Return the [x, y] coordinate for the center point of the cell that contains the specified text.  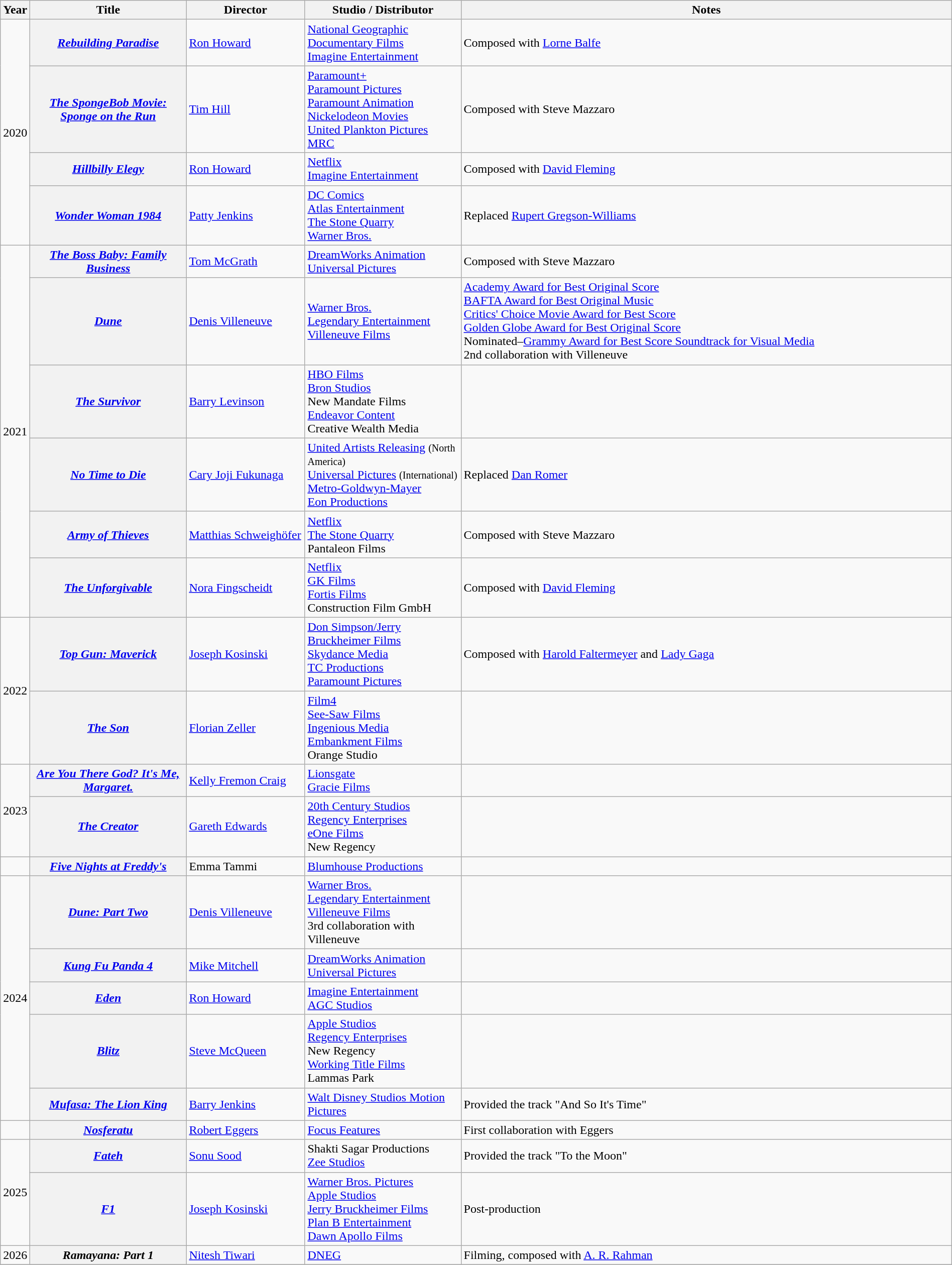
2020 [15, 133]
Shakti Sagar ProductionsZee Studios [383, 1156]
The SpongeBob Movie: Sponge on the Run [108, 109]
Director [246, 10]
Dune [108, 321]
Film4See-Saw FilmsIngenious MediaEmbankment FilmsOrange Studio [383, 728]
LionsgateGracie Films [383, 780]
Emma Tammi [246, 866]
Rebuilding Paradise [108, 43]
Year [15, 10]
Title [108, 10]
2021 [15, 431]
Warner Bros.Legendary EntertainmentVilleneuve Films3rd collaboration with Villeneuve [383, 912]
Barry Jenkins [246, 1104]
Blitz [108, 1051]
Mike Mitchell [246, 965]
2026 [15, 1255]
Replaced Dan Romer [706, 475]
Tim Hill [246, 109]
Warner Bros.Legendary EntertainmentVilleneuve Films [383, 321]
Focus Features [383, 1130]
2024 [15, 998]
Studio / Distributor [383, 10]
Tom McGrath [246, 261]
Nora Fingscheidt [246, 588]
Nosferatu [108, 1130]
HBO FilmsBron StudiosNew Mandate FilmsEndeavor ContentCreative Wealth Media [383, 401]
Fateh [108, 1156]
Robert Eggers [246, 1130]
Top Gun: Maverick [108, 654]
Provided the track "To the Moon" [706, 1156]
Replaced Rupert Gregson-Williams [706, 215]
DNEG [383, 1255]
Eden [108, 998]
20th Century StudiosRegency EnterpriseseOne FilmsNew Regency [383, 827]
Provided the track "And So It's Time" [706, 1104]
National Geographic Documentary FilmsImagine Entertainment [383, 43]
Apple StudiosRegency EnterprisesNew RegencyWorking Title FilmsLammas Park [383, 1051]
Five Nights at Freddy's [108, 866]
Matthias Schweighöfer [246, 534]
Kung Fu Panda 4 [108, 965]
Filming, composed with A. R. Rahman [706, 1255]
Hillbilly Elegy [108, 169]
The Unforgivable [108, 588]
2022 [15, 691]
NetflixThe Stone QuarryPantaleon Films [383, 534]
Sonu Sood [246, 1156]
Florian Zeller [246, 728]
Paramount+Paramount PicturesParamount AnimationNickelodeon MoviesUnited Plankton PicturesMRC [383, 109]
NetflixGK FilmsFortis FilmsConstruction Film GmbH [383, 588]
NetflixImagine Entertainment [383, 169]
Patty Jenkins [246, 215]
DC ComicsAtlas EntertainmentThe Stone QuarryWarner Bros. [383, 215]
Blumhouse Productions [383, 866]
The Boss Baby: Family Business [108, 261]
Walt Disney Studios Motion Pictures [383, 1104]
2023 [15, 811]
Don Simpson/Jerry Bruckheimer FilmsSkydance MediaTC ProductionsParamount Pictures [383, 654]
The Creator [108, 827]
Army of Thieves [108, 534]
Ramayana: Part 1 [108, 1255]
The Son [108, 728]
No Time to Die [108, 475]
Composed with Lorne Balfe [706, 43]
Are You There God? It's Me, Margaret. [108, 780]
Post-production [706, 1209]
Nitesh Tiwari [246, 1255]
First collaboration with Eggers [706, 1130]
Warner Bros. PicturesApple StudiosJerry Bruckheimer FilmsPlan B EntertainmentDawn Apollo Films [383, 1209]
Kelly Fremon Craig [246, 780]
F1 [108, 1209]
Imagine EntertainmentAGC Studios [383, 998]
Barry Levinson [246, 401]
Gareth Edwards [246, 827]
Notes [706, 10]
Mufasa: The Lion King [108, 1104]
The Survivor [108, 401]
Composed with Harold Faltermeyer and Lady Gaga [706, 654]
United Artists Releasing (North America)Universal Pictures (International)Metro-Goldwyn-MayerEon Productions [383, 475]
2025 [15, 1192]
Dune: Part Two [108, 912]
Cary Joji Fukunaga [246, 475]
Steve McQueen [246, 1051]
Wonder Woman 1984 [108, 215]
